From the cell containing the given text, extract its center point as (x, y) coordinate. 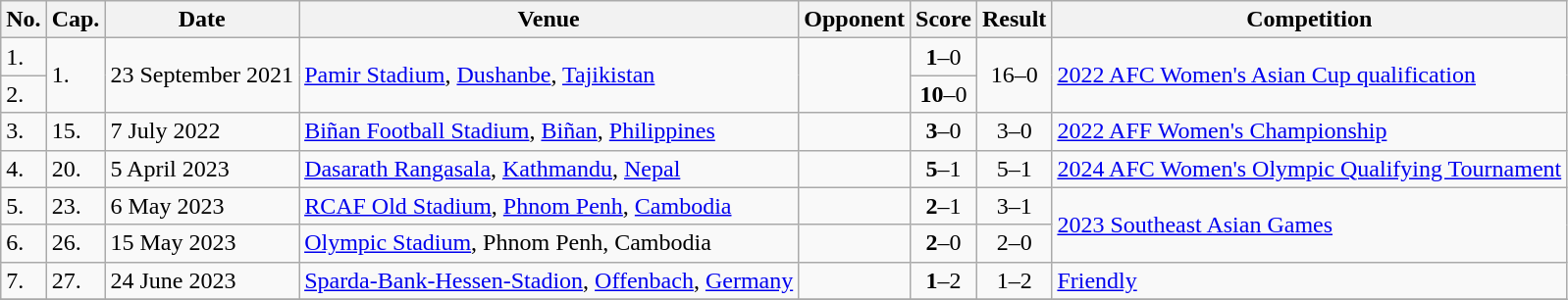
6. (24, 243)
4. (24, 169)
Date (202, 20)
23 September 2021 (202, 75)
7 July 2022 (202, 131)
20. (76, 169)
2022 AFC Women's Asian Cup qualification (1309, 75)
23. (76, 206)
Dasarath Rangasala, Kathmandu, Nepal (549, 169)
7. (24, 280)
2. (24, 94)
Olympic Stadium, Phnom Penh, Cambodia (549, 243)
No. (24, 20)
3. (24, 131)
5. (24, 206)
Result (1014, 20)
Cap. (76, 20)
2–1 (944, 206)
Biñan Football Stadium, Biñan, Philippines (549, 131)
10–0 (944, 94)
Score (944, 20)
2024 AFC Women's Olympic Qualifying Tournament (1309, 169)
2023 Southeast Asian Games (1309, 225)
Competition (1309, 20)
Sparda-Bank-Hessen-Stadion, Offenbach, Germany (549, 280)
27. (76, 280)
16–0 (1014, 75)
15 May 2023 (202, 243)
2022 AFF Women's Championship (1309, 131)
3–1 (1014, 206)
5 April 2023 (202, 169)
Friendly (1309, 280)
6 May 2023 (202, 206)
1–0 (944, 57)
15. (76, 131)
Opponent (855, 20)
Pamir Stadium, Dushanbe, Tajikistan (549, 75)
RCAF Old Stadium, Phnom Penh, Cambodia (549, 206)
26. (76, 243)
24 June 2023 (202, 280)
Venue (549, 20)
